Extract the [x, y] coordinate from the center of the cell holding the provided text.  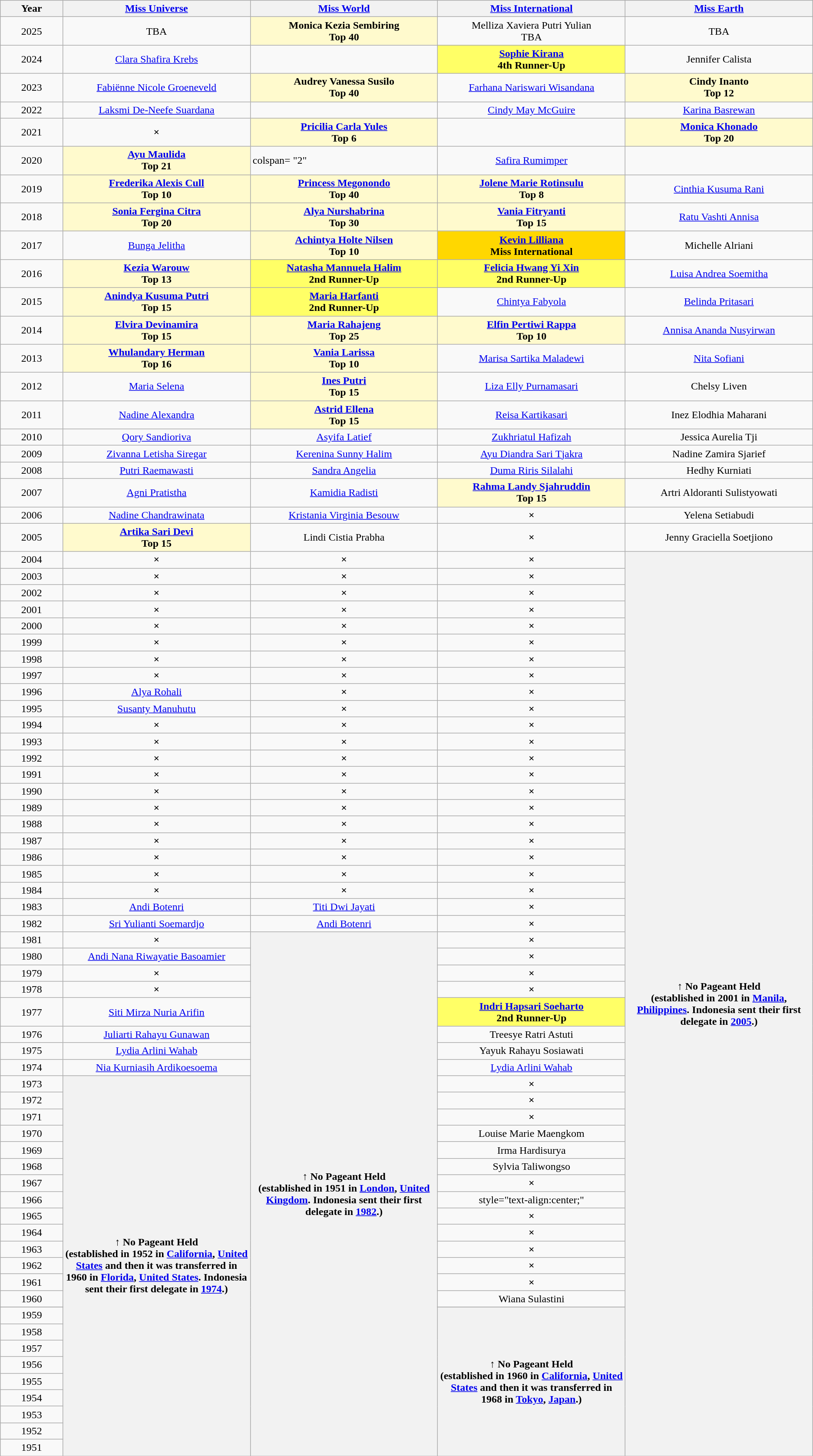
Year [32, 9]
2008 [32, 470]
1955 [32, 1381]
1974 [32, 1067]
1970 [32, 1133]
1978 [32, 990]
Elfin Pertiwi Rappa Top 10 [532, 330]
1995 [32, 709]
1981 [32, 940]
Clara Shafira Krebs [157, 59]
1963 [32, 1249]
Safira Rumimper [532, 161]
Anindya Kusuma PutriTop 15 [157, 301]
↑ No Pageant Held(established in 1960 in California, United States and then it was transferred in 1968 in Tokyo, Japan.) [532, 1382]
1964 [32, 1233]
Ayu Diandra Sari Tjakra [532, 454]
1985 [32, 874]
Maria Harfanti2nd Runner-Up [344, 301]
Monica KhonadoTop 20 [719, 132]
Irma Hardisurya [532, 1150]
Felicia Hwang Yi Xin2nd Runner-Up [532, 274]
Kerenina Sunny Halim [344, 454]
Inez Elodhia Maharani [719, 415]
1953 [32, 1414]
2005 [32, 538]
1982 [32, 924]
Artika Sari DeviTop 15 [157, 538]
Asyifa Latief [344, 437]
Agni Pratistha [157, 492]
1997 [32, 676]
1999 [32, 642]
2017 [32, 245]
2004 [32, 560]
Jenny Graciella Soetjiono [719, 538]
1990 [32, 791]
Belinda Pritasari [719, 301]
↑ No Pageant Held(established in 1951 in London, United Kingdom. Indonesia sent their first delegate in 1982.) [344, 1194]
Audrey Vanessa SusiloTop 40 [344, 88]
Bunga Jelitha [157, 245]
1975 [32, 1051]
1954 [32, 1398]
Miss World [344, 9]
2003 [32, 576]
Monica Kezia SembiringTop 40 [344, 31]
Marisa Sartika Maladewi [532, 359]
Reisa Kartikasari [532, 415]
1965 [32, 1216]
Sri Yulianti Soemardjo [157, 924]
style="text-align:center;" [532, 1200]
Karina Basrewan [719, 110]
Ayu MaulidaTop 21 [157, 161]
Putri Raemawasti [157, 470]
Juliarti Rahayu Gunawan [157, 1034]
Natasha Mannuela Halim 2nd Runner-Up [344, 274]
Kamidia Radisti [344, 492]
Michelle Alriani [719, 245]
Susanty Manuhutu [157, 709]
Maria Selena [157, 386]
Maria RahajengTop 25 [344, 330]
2000 [32, 626]
Cinthia Kusuma Rani [719, 188]
Titi Dwi Jayati [344, 907]
Chintya Fabyola [532, 301]
Melliza Xaviera Putri YulianTBA [532, 31]
Miss International [532, 9]
Pricilia Carla YulesTop 6 [344, 132]
Cindy InantoTop 12 [719, 88]
Miss Universe [157, 9]
1983 [32, 907]
Louise Marie Maengkom [532, 1133]
2010 [32, 437]
1973 [32, 1084]
2001 [32, 609]
1951 [32, 1447]
1984 [32, 890]
Sylvia Taliwongso [532, 1166]
Vania LarissaTop 10 [344, 359]
Jennifer Calista [719, 59]
1971 [32, 1117]
Lindi Cistia Prabha [344, 538]
1961 [32, 1282]
1991 [32, 775]
1972 [32, 1100]
Nadine Alexandra [157, 415]
2012 [32, 386]
Nia Kurniasih Ardikoesoema [157, 1067]
1960 [32, 1299]
1958 [32, 1332]
Yayuk Rahayu Sosiawati [532, 1051]
Princess MegonondoTop 40 [344, 188]
2007 [32, 492]
Yelena Setiabudi [719, 515]
Kevin LillianaMiss International [532, 245]
Treesye Ratri Astuti [532, 1034]
Annisa Ananda Nusyirwan [719, 330]
Astrid EllenaTop 15 [344, 415]
2021 [32, 132]
Achintya Holte Nilsen Top 10 [344, 245]
2024 [32, 59]
1977 [32, 1012]
1962 [32, 1266]
1976 [32, 1034]
↑ No Pageant Held(established in 2001 in Manila, Philippines. Indonesia sent their first delegate in 2005.) [719, 1004]
2002 [32, 593]
1956 [32, 1365]
Nita Sofiani [719, 359]
Zukhriatul Hafizah [532, 437]
Ines PutriTop 15 [344, 386]
2020 [32, 161]
1967 [32, 1183]
Qory Sandioriva [157, 437]
1957 [32, 1348]
Frederika Alexis CullTop 10 [157, 188]
2011 [32, 415]
2013 [32, 359]
1994 [32, 725]
2025 [32, 31]
Kezia Warouw Top 13 [157, 274]
2019 [32, 188]
colspan= "2" [344, 161]
Nadine Chandrawinata [157, 515]
Nadine Zamira Sjarief [719, 454]
1986 [32, 857]
2023 [32, 88]
Wiana Sulastini [532, 1299]
Rahma Landy SjahruddinTop 15 [532, 492]
Ratu Vashti Annisa [719, 217]
1959 [32, 1315]
1980 [32, 957]
Sandra Angelia [344, 470]
1968 [32, 1166]
2022 [32, 110]
1989 [32, 808]
Sophie Kirana4th Runner-Up [532, 59]
1993 [32, 742]
Liza Elly Purnamasari [532, 386]
1979 [32, 973]
Cindy May McGuire [532, 110]
2009 [32, 454]
Andi Nana Riwayatie Basoamier [157, 957]
Kristania Virginia Besouw [344, 515]
1996 [32, 692]
Hedhy Kurniati [719, 470]
Fabiënne Nicole Groeneveld [157, 88]
2014 [32, 330]
1966 [32, 1200]
Jolene Marie RotinsuluTop 8 [532, 188]
1992 [32, 758]
Farhana Nariswari Wisandana [532, 88]
2018 [32, 217]
2006 [32, 515]
1998 [32, 659]
Jessica Aurelia Tji [719, 437]
1969 [32, 1150]
Vania FitryantiTop 15 [532, 217]
1987 [32, 841]
Whulandary HermanTop 16 [157, 359]
Miss Earth [719, 9]
2016 [32, 274]
Chelsy Liven [719, 386]
Indri Hapsari Soeharto2nd Runner-Up [532, 1012]
1952 [32, 1431]
1988 [32, 824]
Zivanna Letisha Siregar [157, 454]
Duma Riris Silalahi [532, 470]
Laksmi De-Neefe Suardana [157, 110]
Sonia Fergina CitraTop 20 [157, 217]
Elvira Devinamira Top 15 [157, 330]
Alya Rohali [157, 692]
2015 [32, 301]
Alya NurshabrinaTop 30 [344, 217]
Luisa Andrea Soemitha [719, 274]
Siti Mirza Nuria Arifin [157, 1012]
Artri Aldoranti Sulistyowati [719, 492]
